Scan for the cell matching the given text and deliver its [x, y] coordinate at center. 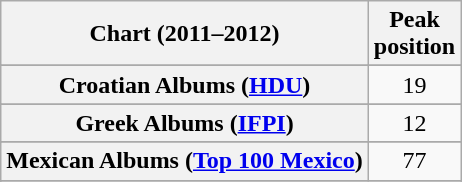
Chart (2011–2012) [185, 34]
19 [414, 85]
12 [414, 123]
Mexican Albums (Top 100 Mexico) [185, 161]
Croatian Albums (HDU) [185, 85]
Peakposition [414, 34]
Greek Albums (IFPI) [185, 123]
77 [414, 161]
